Identify which cell holds the provided text, then report its (x, y) central coordinate. 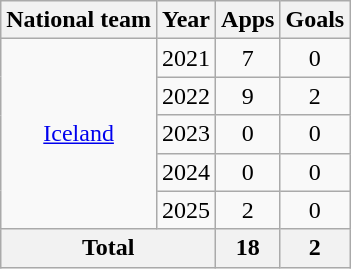
Iceland (79, 134)
9 (248, 96)
Total (108, 248)
Goals (315, 20)
2024 (186, 172)
7 (248, 58)
Year (186, 20)
2022 (186, 96)
2021 (186, 58)
National team (79, 20)
Apps (248, 20)
18 (248, 248)
2025 (186, 210)
2023 (186, 134)
